Find where the given text appears and provide that cell's center as (X, Y) coordinate. 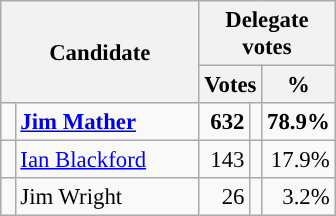
Candidate (100, 52)
Jim Mather (107, 122)
Votes (230, 85)
143 (224, 160)
Jim Wright (107, 197)
3.2% (298, 197)
% (298, 85)
17.9% (298, 160)
Delegate votes (267, 34)
632 (224, 122)
Ian Blackford (107, 160)
26 (224, 197)
78.9% (298, 122)
